Locate the cell with the specified text and output its [X, Y] center coordinate. 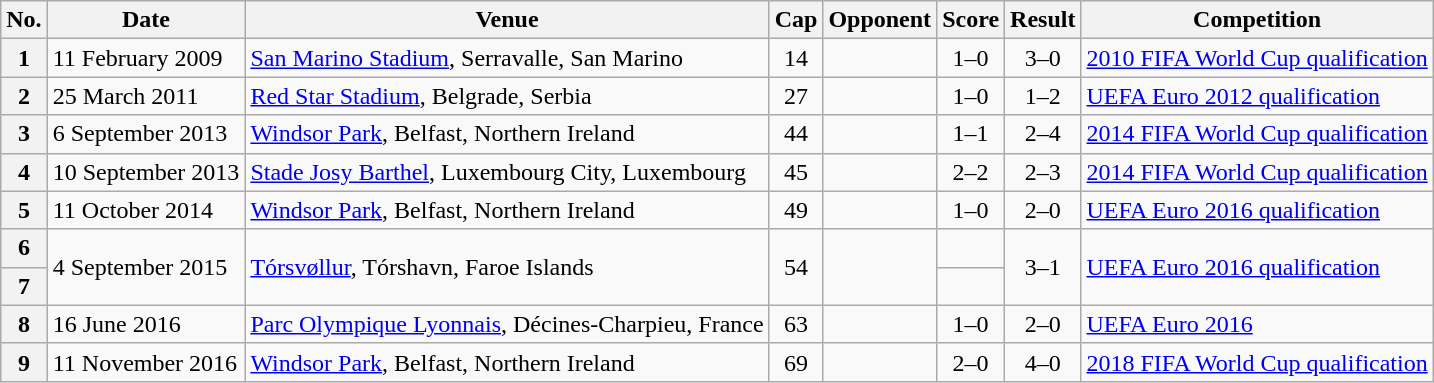
54 [796, 267]
11 November 2016 [146, 362]
10 September 2013 [146, 172]
8 [24, 324]
Parc Olympique Lyonnais, Décines-Charpieu, France [507, 324]
5 [24, 210]
16 June 2016 [146, 324]
Opponent [880, 20]
1 [24, 58]
Stade Josy Barthel, Luxembourg City, Luxembourg [507, 172]
27 [796, 96]
6 [24, 248]
3–1 [1043, 267]
63 [796, 324]
4 September 2015 [146, 267]
2 [24, 96]
9 [24, 362]
45 [796, 172]
1–2 [1043, 96]
2018 FIFA World Cup qualification [1257, 362]
San Marino Stadium, Serravalle, San Marino [507, 58]
11 October 2014 [146, 210]
4 [24, 172]
Score [971, 20]
7 [24, 286]
44 [796, 134]
3 [24, 134]
25 March 2011 [146, 96]
3–0 [1043, 58]
Tórsvøllur, Tórshavn, Faroe Islands [507, 267]
2–4 [1043, 134]
1–1 [971, 134]
Result [1043, 20]
69 [796, 362]
Date [146, 20]
4–0 [1043, 362]
Cap [796, 20]
49 [796, 210]
Competition [1257, 20]
UEFA Euro 2012 qualification [1257, 96]
Venue [507, 20]
11 February 2009 [146, 58]
UEFA Euro 2016 [1257, 324]
2010 FIFA World Cup qualification [1257, 58]
2–3 [1043, 172]
6 September 2013 [146, 134]
14 [796, 58]
No. [24, 20]
2–2 [971, 172]
Red Star Stadium, Belgrade, Serbia [507, 96]
